For the text-containing cell, return its midpoint in (X, Y) coordinate format. 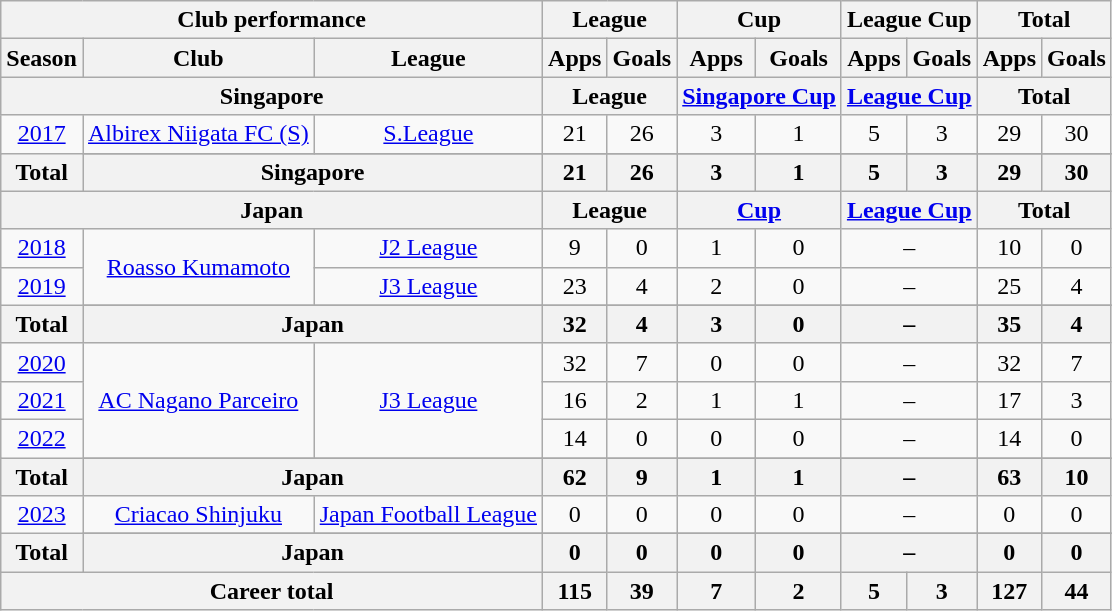
J2 League (428, 248)
Club (198, 58)
2018 (42, 248)
Season (42, 58)
Roasso Kumamoto (198, 267)
Career total (272, 591)
115 (575, 591)
2023 (42, 515)
AC Nagano Parceiro (198, 400)
17 (1009, 400)
25 (1009, 286)
Criacao Shinjuku (198, 515)
2022 (42, 438)
35 (1009, 324)
2019 (42, 286)
39 (642, 591)
44 (1077, 591)
16 (575, 400)
Singapore Cup (760, 96)
Club performance (272, 20)
S.League (428, 134)
23 (575, 286)
127 (1009, 591)
2021 (42, 400)
2017 (42, 134)
62 (575, 477)
Japan Football League (428, 515)
2020 (42, 362)
63 (1009, 477)
Albirex Niigata FC (S) (198, 134)
